From the cell containing the given text, extract its center point as (x, y) coordinate. 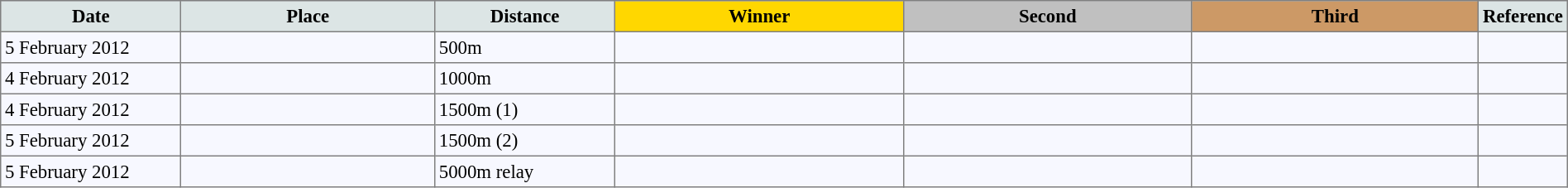
500m (524, 47)
Third (1335, 17)
Date (91, 17)
Reference (1523, 17)
1500m (2) (524, 141)
1000m (524, 79)
Place (308, 17)
Second (1048, 17)
Distance (524, 17)
Winner (759, 17)
1500m (1) (524, 109)
5000m relay (524, 171)
